Detect which cell encompasses the target text, then output its [X, Y] center coordinate. 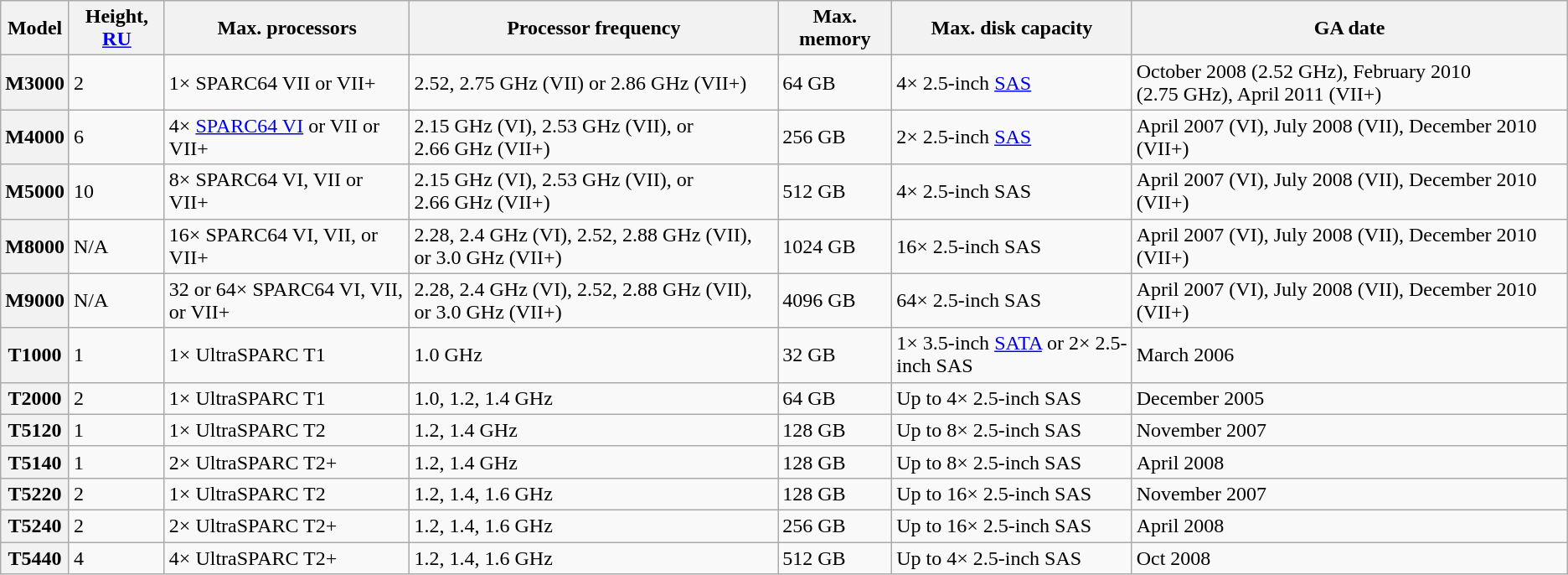
Height, RU [116, 28]
4× UltraSPARC T2+ [286, 557]
T5240 [35, 526]
1024 GB [835, 246]
2× 2.5-inch SAS [1012, 137]
32 or 64× SPARC64 VI, VII, or VII+ [286, 300]
10 [116, 191]
M9000 [35, 300]
16× SPARC64 VI, VII, or VII+ [286, 246]
T2000 [35, 398]
2.52, 2.75 GHz (VII) or 2.86 GHz (VII+) [594, 82]
T5120 [35, 430]
GA date [1349, 28]
October 2008 (2.52 GHz), February 2010 (2.75 GHz), April 2011 (VII+) [1349, 82]
T5440 [35, 557]
T5220 [35, 494]
1.0, 1.2, 1.4 GHz [594, 398]
M4000 [35, 137]
Max. disk capacity [1012, 28]
4× SPARC64 VI or VII or VII+ [286, 137]
M5000 [35, 191]
T5140 [35, 462]
4096 GB [835, 300]
T1000 [35, 355]
Oct 2008 [1349, 557]
Processor frequency [594, 28]
Max. processors [286, 28]
1.0 GHz [594, 355]
Max. memory [835, 28]
Model [35, 28]
1× SPARC64 VII or VII+ [286, 82]
64× 2.5-inch SAS [1012, 300]
16× 2.5-inch SAS [1012, 246]
8× SPARC64 VI, VII or VII+ [286, 191]
M8000 [35, 246]
6 [116, 137]
1× 3.5-inch SATA or 2× 2.5-inch SAS [1012, 355]
4 [116, 557]
March 2006 [1349, 355]
M3000 [35, 82]
32 GB [835, 355]
December 2005 [1349, 398]
